For the text-containing cell, return its midpoint in (X, Y) coordinate format. 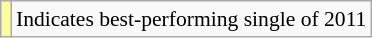
Indicates best-performing single of 2011 (192, 19)
